Identify which cell holds the provided text, then report its (X, Y) central coordinate. 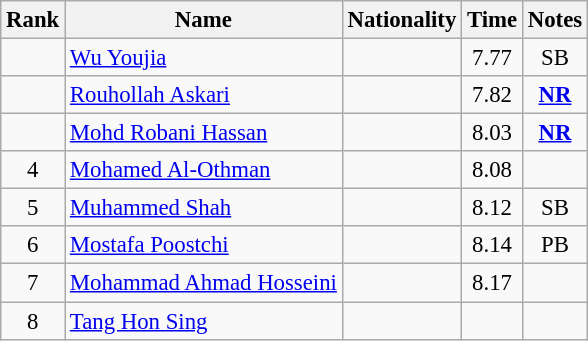
Time (492, 20)
8 (33, 321)
Rouhollah Askari (204, 95)
6 (33, 245)
Notes (554, 20)
Mostafa Poostchi (204, 245)
8.14 (492, 245)
5 (33, 208)
8.12 (492, 208)
7 (33, 283)
Muhammed Shah (204, 208)
4 (33, 170)
8.17 (492, 283)
PB (554, 245)
Name (204, 20)
8.08 (492, 170)
Mohammad Ahmad Hosseini (204, 283)
Mohamed Al-Othman (204, 170)
7.77 (492, 58)
Nationality (402, 20)
8.03 (492, 133)
Tang Hon Sing (204, 321)
7.82 (492, 95)
Wu Youjia (204, 58)
Rank (33, 20)
Mohd Robani Hassan (204, 133)
